Extract the (x, y) coordinate from the center of the cell holding the provided text.  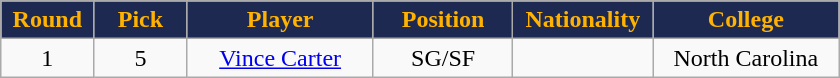
College (746, 20)
Nationality (583, 20)
Vince Carter (280, 58)
5 (140, 58)
Position (443, 20)
SG/SF (443, 58)
Player (280, 20)
1 (48, 58)
Pick (140, 20)
Round (48, 20)
North Carolina (746, 58)
